For the text-containing cell, return its midpoint in [x, y] coordinate format. 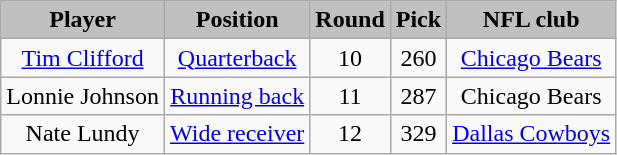
12 [350, 134]
Position [236, 20]
Pick [418, 20]
287 [418, 96]
Lonnie Johnson [83, 96]
Round [350, 20]
Quarterback [236, 58]
Dallas Cowboys [532, 134]
Tim Clifford [83, 58]
NFL club [532, 20]
11 [350, 96]
329 [418, 134]
Player [83, 20]
260 [418, 58]
10 [350, 58]
Running back [236, 96]
Nate Lundy [83, 134]
Wide receiver [236, 134]
